Determine the [X, Y] coordinate at the center of the cell enclosing the given text.  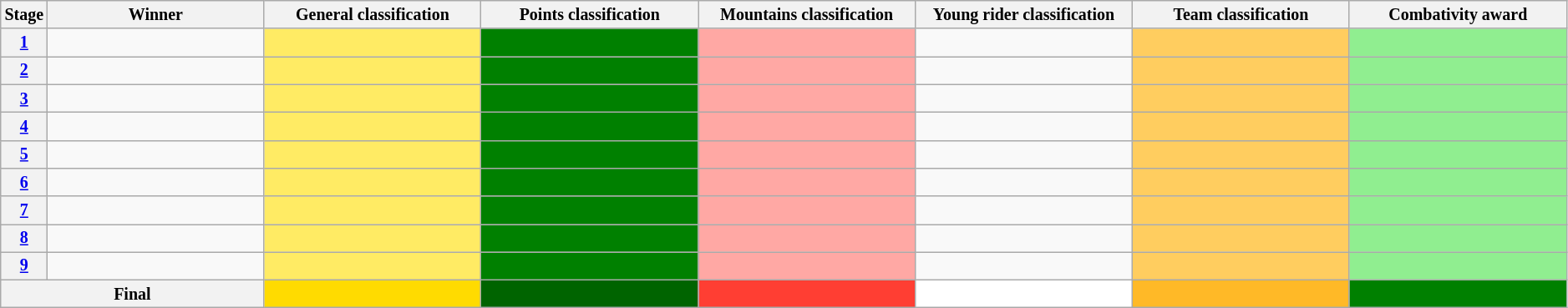
Points classification [590, 15]
Winner [155, 15]
5 [24, 154]
Young rider classification [1024, 15]
7 [24, 210]
Stage [24, 15]
8 [24, 239]
Mountains classification [807, 15]
2 [24, 70]
9 [24, 265]
General classification [373, 15]
Final [132, 294]
4 [24, 127]
Team classification [1241, 15]
Combativity award [1458, 15]
3 [24, 98]
1 [24, 43]
6 [24, 182]
